For the text-containing cell, return its midpoint in (x, y) coordinate format. 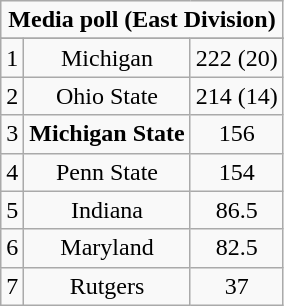
Penn State (107, 172)
6 (12, 248)
Indiana (107, 210)
Rutgers (107, 286)
7 (12, 286)
1 (12, 58)
86.5 (236, 210)
37 (236, 286)
82.5 (236, 248)
Ohio State (107, 96)
Maryland (107, 248)
Michigan (107, 58)
222 (20) (236, 58)
4 (12, 172)
3 (12, 134)
Michigan State (107, 134)
154 (236, 172)
2 (12, 96)
5 (12, 210)
214 (14) (236, 96)
Media poll (East Division) (142, 20)
156 (236, 134)
